Return [x, y] of the center of cell containing provided text 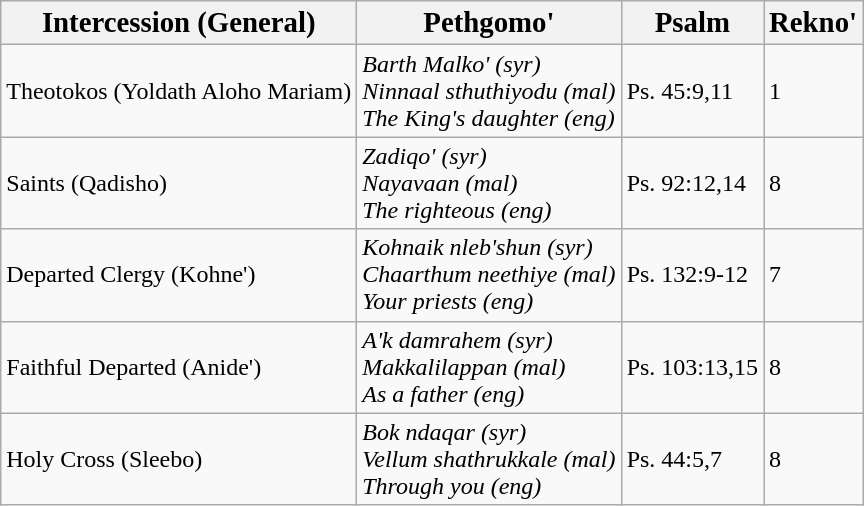
Psalm [692, 23]
1 [814, 91]
Zadiqo' (syr)Nayavaan (mal)The righteous (eng) [489, 183]
Barth Malko' (syr)Ninnaal sthuthiyodu (mal)The King's daughter (eng) [489, 91]
Ps. 103:13,15 [692, 367]
Intercession (General) [179, 23]
A'k damrahem (syr)Makkalilappan (mal)As a father (eng) [489, 367]
7 [814, 275]
Holy Cross (Sleebo) [179, 459]
Faithful Departed (Anide') [179, 367]
Saints (Qadisho) [179, 183]
Pethgomo' [489, 23]
Kohnaik nleb'shun (syr)Chaarthum neethiye (mal)Your priests (eng) [489, 275]
Ps. 45:9,11 [692, 91]
Ps. 44:5,7 [692, 459]
Bok ndaqar (syr)Vellum shathrukkale (mal)Through you (eng) [489, 459]
Ps. 92:12,14 [692, 183]
Departed Clergy (Kohne') [179, 275]
Rekno' [814, 23]
Theotokos (Yoldath Aloho Mariam) [179, 91]
Ps. 132:9-12 [692, 275]
